Search for the cell housing the specified text and yield its (x, y) center coordinate. 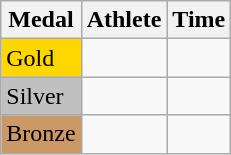
Gold (41, 58)
Bronze (41, 134)
Time (199, 20)
Silver (41, 96)
Medal (41, 20)
Athlete (124, 20)
